For the text-containing cell, return its midpoint in (x, y) coordinate format. 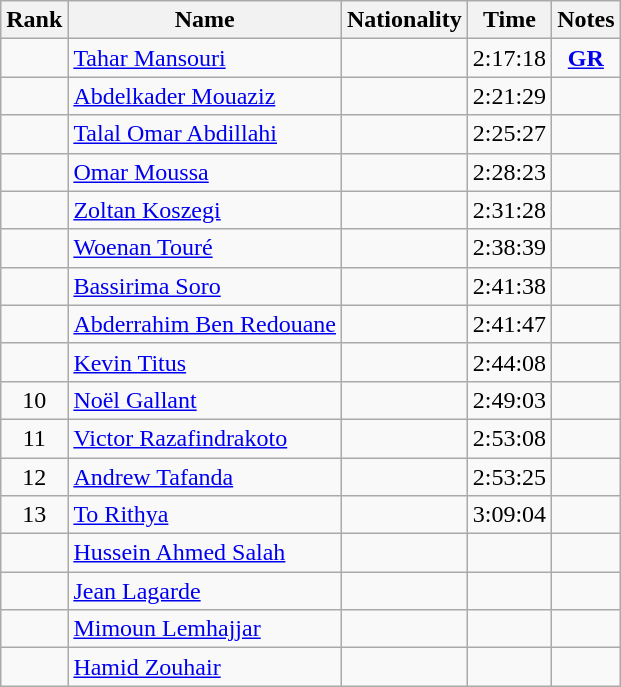
GR (586, 58)
Kevin Titus (205, 362)
Abdelkader Mouaziz (205, 96)
Zoltan Koszegi (205, 210)
Hamid Zouhair (205, 667)
2:21:29 (509, 96)
Tahar Mansouri (205, 58)
2:17:18 (509, 58)
10 (34, 400)
Andrew Tafanda (205, 477)
2:25:27 (509, 134)
12 (34, 477)
Noël Gallant (205, 400)
Victor Razafindrakoto (205, 438)
2:44:08 (509, 362)
To Rithya (205, 515)
Hussein Ahmed Salah (205, 553)
2:28:23 (509, 172)
2:38:39 (509, 248)
Name (205, 20)
Jean Lagarde (205, 591)
Abderrahim Ben Redouane (205, 324)
Notes (586, 20)
Bassirima Soro (205, 286)
Woenan Touré (205, 248)
3:09:04 (509, 515)
Talal Omar Abdillahi (205, 134)
Time (509, 20)
Mimoun Lemhajjar (205, 629)
Nationality (405, 20)
13 (34, 515)
2:41:47 (509, 324)
2:41:38 (509, 286)
2:53:08 (509, 438)
Omar Moussa (205, 172)
2:31:28 (509, 210)
Rank (34, 20)
2:53:25 (509, 477)
11 (34, 438)
2:49:03 (509, 400)
